Capture the cell that displays the provided text and extract its [X, Y] central coordinate. 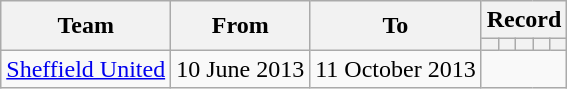
To [396, 26]
10 June 2013 [240, 69]
Team [86, 26]
Record [524, 20]
From [240, 26]
11 October 2013 [396, 69]
Sheffield United [86, 69]
